For the text-containing cell, return its midpoint in [X, Y] coordinate format. 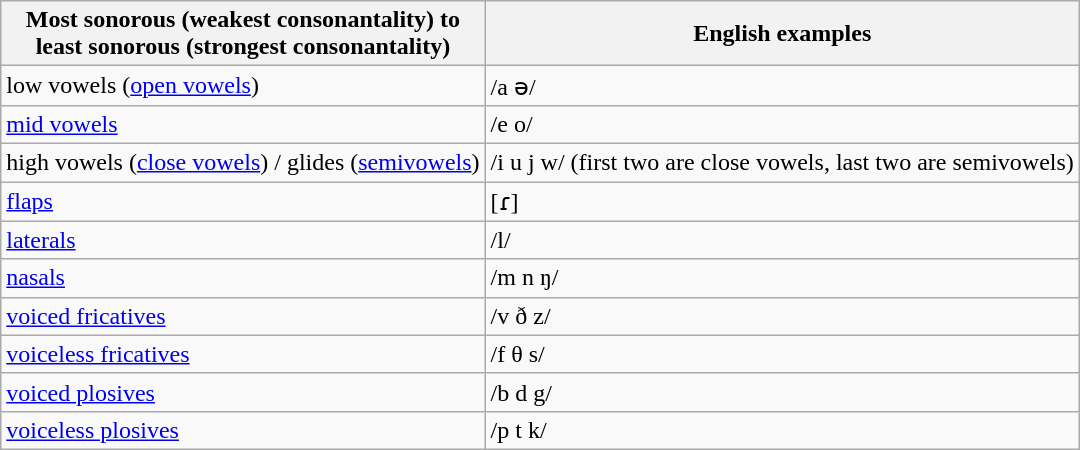
mid vowels [243, 124]
/b d g/ [782, 392]
voiceless plosives [243, 430]
/a ə/ [782, 86]
laterals [243, 240]
/e o/ [782, 124]
English examples [782, 34]
voiced fricatives [243, 316]
flaps [243, 202]
/i u j w/ (first two are close vowels, last two are semivowels) [782, 162]
/p t k/ [782, 430]
/v ð z/ [782, 316]
voiceless fricatives [243, 354]
Most sonorous (weakest consonantality) toleast sonorous (strongest consonantality) [243, 34]
high vowels (close vowels) / glides (semivowels) [243, 162]
[ɾ] [782, 202]
/m n ŋ/ [782, 278]
/f θ s/ [782, 354]
low vowels (open vowels) [243, 86]
/l/ [782, 240]
nasals [243, 278]
voiced plosives [243, 392]
